Scan for the cell matching the given text and deliver its [x, y] coordinate at center. 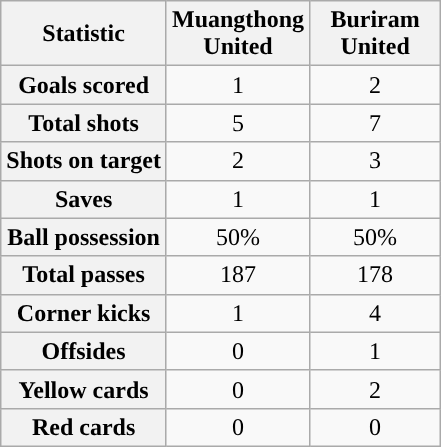
5 [238, 123]
187 [238, 275]
Corner kicks [84, 313]
Red cards [84, 427]
7 [376, 123]
Yellow cards [84, 389]
Total passes [84, 275]
Statistic [84, 34]
Offsides [84, 351]
Goals scored [84, 85]
4 [376, 313]
3 [376, 161]
Muangthong United [238, 34]
Buriram United [376, 34]
Saves [84, 199]
Total shots [84, 123]
Shots on target [84, 161]
Ball possession [84, 237]
178 [376, 275]
